Detect which cell encompasses the target text, then output its [x, y] center coordinate. 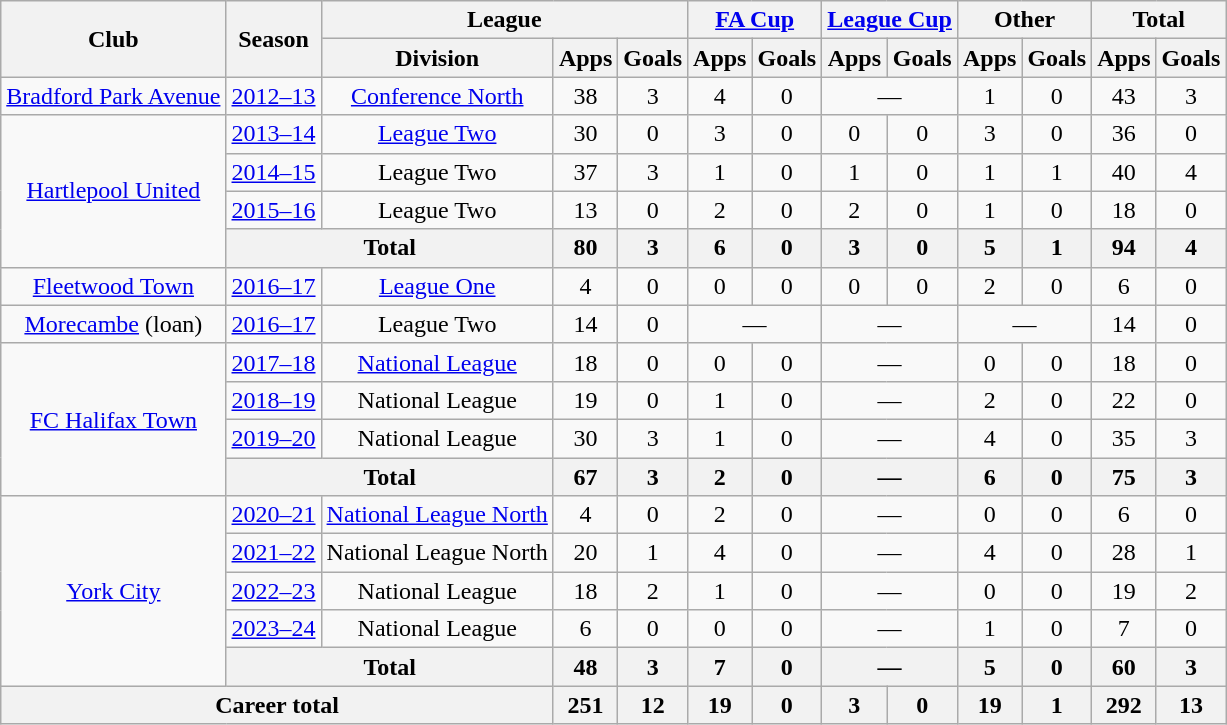
75 [1124, 477]
Season [274, 39]
2020–21 [274, 515]
20 [585, 553]
Career total [278, 705]
2017–18 [274, 362]
292 [1124, 705]
94 [1124, 248]
Fleetwood Town [114, 286]
Other [1024, 20]
2014–15 [274, 172]
40 [1124, 172]
48 [585, 667]
80 [585, 248]
2023–24 [274, 629]
Bradford Park Avenue [114, 96]
2015–16 [274, 210]
2019–20 [274, 438]
Hartlepool United [114, 191]
FC Halifax Town [114, 419]
28 [1124, 553]
Morecambe (loan) [114, 324]
FA Cup [755, 20]
251 [585, 705]
43 [1124, 96]
York City [114, 591]
35 [1124, 438]
Conference North [437, 96]
Club [114, 39]
2013–14 [274, 134]
12 [653, 705]
36 [1124, 134]
2022–23 [274, 591]
22 [1124, 400]
Division [437, 58]
60 [1124, 667]
2012–13 [274, 96]
67 [585, 477]
2021–22 [274, 553]
37 [585, 172]
League One [437, 286]
2018–19 [274, 400]
38 [585, 96]
League [504, 20]
League Cup [890, 20]
